Pinpoint the cell where the given text exists, returning its [X, Y] midpoint coordinate. 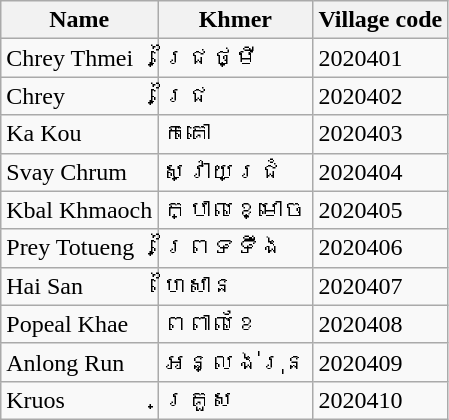
ព្រៃទទឹង [236, 248]
2020408 [380, 324]
2020402 [380, 96]
ស្វាយជ្រំ [236, 172]
Khmer [236, 20]
គ្រួស [236, 400]
ពពាលខែ [236, 324]
2020404 [380, 172]
2020410 [380, 400]
Name [80, 20]
2020403 [380, 134]
ក្បាលខ្មោច [236, 210]
2020406 [380, 248]
Popeal Khae [80, 324]
Svay Chrum [80, 172]
ហៃសាន [236, 286]
Village code [380, 20]
Kbal Khmaoch [80, 210]
2020409 [380, 362]
Chrey [80, 96]
Chrey Thmei [80, 58]
Kruos [80, 400]
2020405 [380, 210]
Anlong Run [80, 362]
Hai San [80, 286]
Prey Totueng [80, 248]
អន្លង់រុន [236, 362]
កគោ [236, 134]
ជ្រៃ [236, 96]
ជ្រៃថ្មី [236, 58]
2020401 [380, 58]
Ka Kou [80, 134]
2020407 [380, 286]
